Capture the cell that displays the provided text and extract its [x, y] central coordinate. 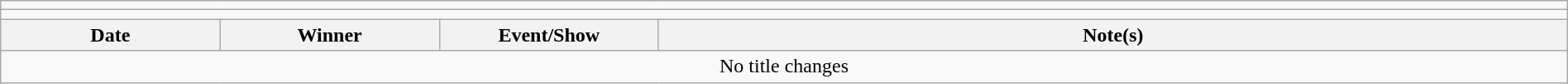
No title changes [784, 67]
Event/Show [549, 35]
Note(s) [1113, 35]
Date [111, 35]
Winner [329, 35]
